From the cell containing the given text, extract its center point as (X, Y) coordinate. 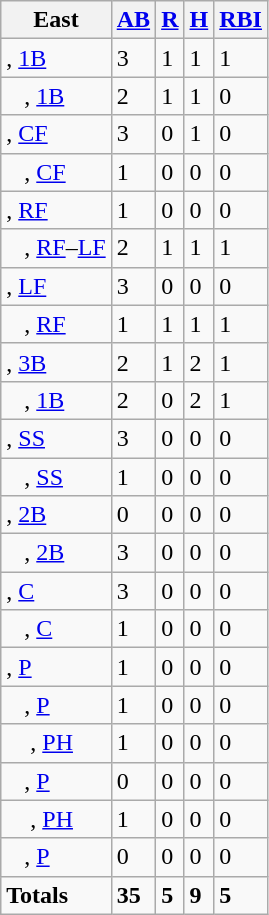
, LF (56, 286)
35 (133, 895)
, 3B (56, 362)
R (170, 20)
East (56, 20)
H (199, 20)
AB (133, 20)
RBI (241, 20)
Totals (56, 895)
, RF–LF (56, 248)
9 (199, 895)
